Determine the [x, y] coordinate at the center of the cell enclosing the given text.  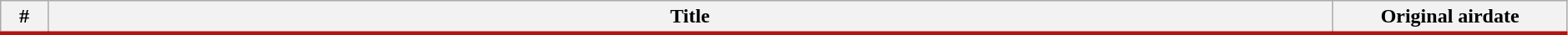
Original airdate [1450, 17]
Title [690, 17]
# [24, 17]
